Return the (X, Y) coordinate for the center point of the cell that contains the specified text.  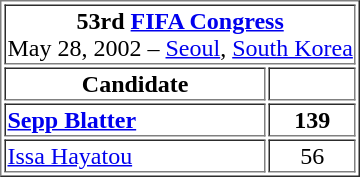
Issa Hayatou (134, 156)
Candidate (134, 84)
56 (312, 156)
53rd FIFA CongressMay 28, 2002 – Seoul, South Korea (180, 34)
139 (312, 120)
Sepp Blatter (134, 120)
